Capture the cell that displays the provided text and extract its (x, y) central coordinate. 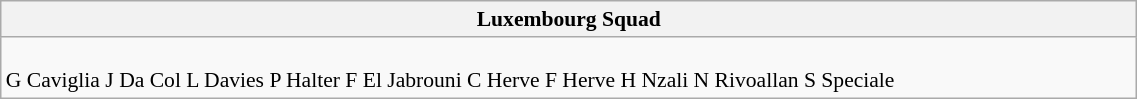
G Caviglia J Da Col L Davies P Halter F El Jabrouni C Herve F Herve H Nzali N Rivoallan S Speciale (569, 68)
Luxembourg Squad (569, 19)
